From the cell containing the given text, extract its center point as [x, y] coordinate. 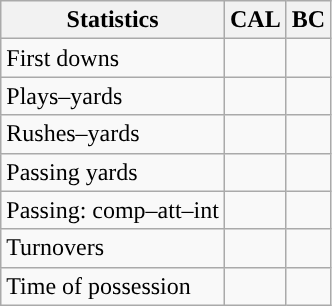
Plays–yards [113, 96]
Passing: comp–att–int [113, 210]
CAL [255, 20]
Turnovers [113, 248]
Time of possession [113, 286]
First downs [113, 58]
Passing yards [113, 172]
Rushes–yards [113, 134]
Statistics [113, 20]
BC [308, 20]
